Provide the (x, y) coordinate of the cell's center where the given text is located.  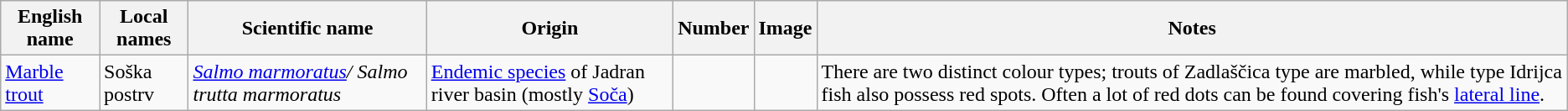
Local names (144, 29)
English name (50, 29)
Soška postrv (144, 82)
Image (786, 29)
Marble trout (50, 82)
Notes (1192, 29)
Number (714, 29)
Origin (549, 29)
Endemic species of Jadran river basin (mostly Soča) (549, 82)
Scientific name (307, 29)
Salmo marmoratus/ Salmo trutta marmoratus (307, 82)
